Pinpoint the cell where the given text exists, returning its (x, y) midpoint coordinate. 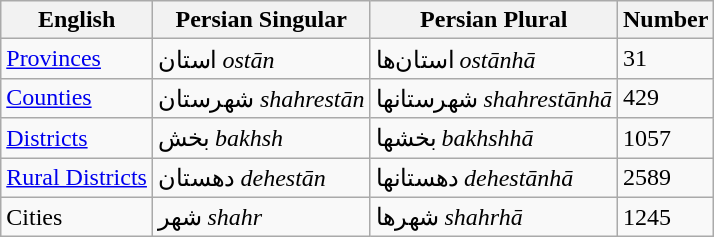
استان‌ها ostānhā (494, 59)
دهستان dehestān (261, 178)
Number (666, 20)
Rural Districts (77, 178)
بخش bakhsh (261, 138)
شهرستان shahrestān (261, 98)
1245 (666, 217)
شهرها shahrhā (494, 217)
2589 (666, 178)
1057 (666, 138)
استان ostān (261, 59)
Provinces (77, 59)
Districts (77, 138)
429 (666, 98)
شهر shahr (261, 217)
بخشها bakhshhā (494, 138)
31 (666, 59)
English (77, 20)
Cities (77, 217)
دهستانها dehestānhā (494, 178)
Persian Singular (261, 20)
Persian Plural (494, 20)
Counties (77, 98)
شهرستانها shahrestānhā (494, 98)
